From the cell containing the given text, extract its center point as [x, y] coordinate. 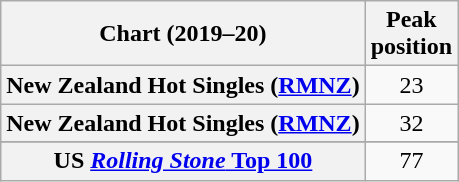
Peakposition [411, 34]
23 [411, 85]
US Rolling Stone Top 100 [183, 161]
77 [411, 161]
32 [411, 123]
Chart (2019–20) [183, 34]
